Scan for the cell matching the given text and deliver its [X, Y] coordinate at center. 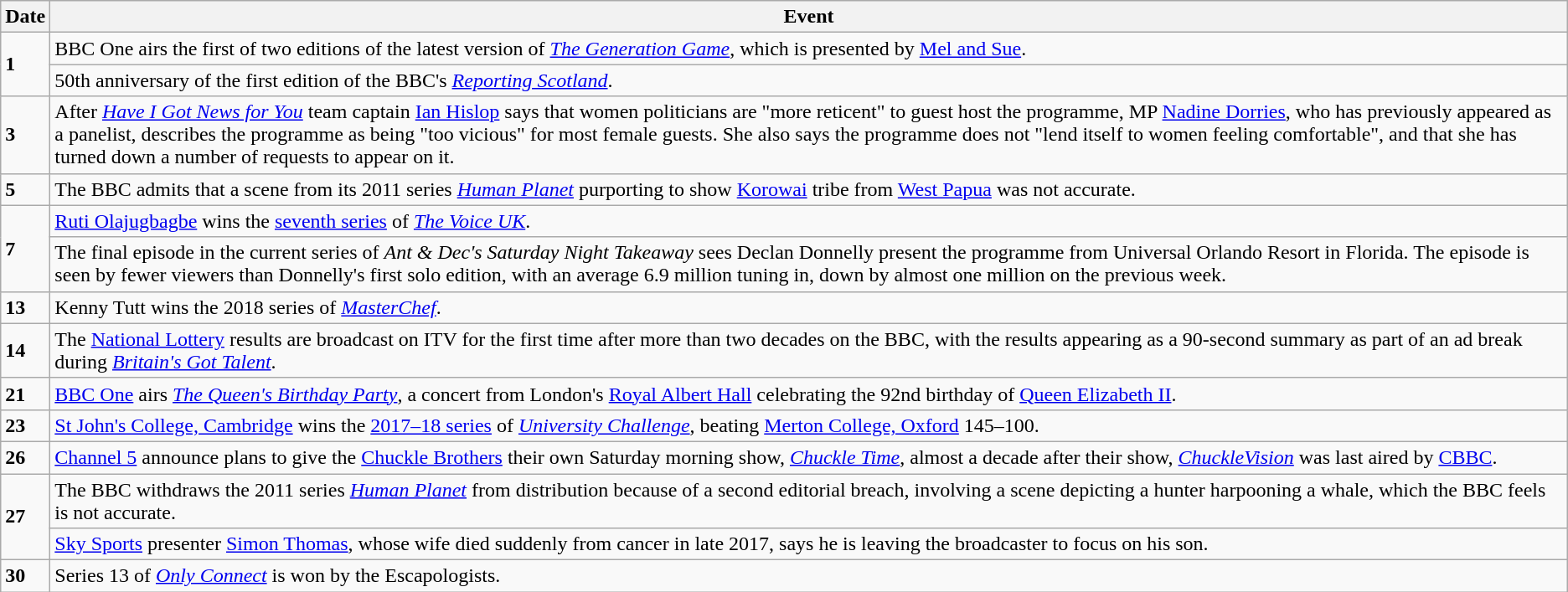
BBC One airs The Queen's Birthday Party, a concert from London's Royal Albert Hall celebrating the 92nd birthday of Queen Elizabeth II. [809, 394]
3 [25, 135]
21 [25, 394]
7 [25, 248]
Kenny Tutt wins the 2018 series of MasterChef. [809, 307]
Event [809, 17]
5 [25, 189]
BBC One airs the first of two editions of the latest version of The Generation Game, which is presented by Mel and Sue. [809, 49]
Sky Sports presenter Simon Thomas, whose wife died suddenly from cancer in late 2017, says he is leaving the broadcaster to focus on his son. [809, 544]
1 [25, 64]
30 [25, 576]
Date [25, 17]
13 [25, 307]
The BBC admits that a scene from its 2011 series Human Planet purporting to show Korowai tribe from West Papua was not accurate. [809, 189]
14 [25, 350]
St John's College, Cambridge wins the 2017–18 series of University Challenge, beating Merton College, Oxford 145–100. [809, 425]
Ruti Olajugbagbe wins the seventh series of The Voice UK. [809, 221]
27 [25, 517]
Series 13 of Only Connect is won by the Escapologists. [809, 576]
26 [25, 457]
50th anniversary of the first edition of the BBC's Reporting Scotland. [809, 80]
23 [25, 425]
